Extract the (X, Y) coordinate from the center of the cell holding the provided text.  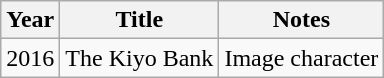
2016 (30, 58)
The Kiyo Bank (140, 58)
Image character (302, 58)
Year (30, 20)
Title (140, 20)
Notes (302, 20)
